Detect which cell encompasses the target text, then output its [X, Y] center coordinate. 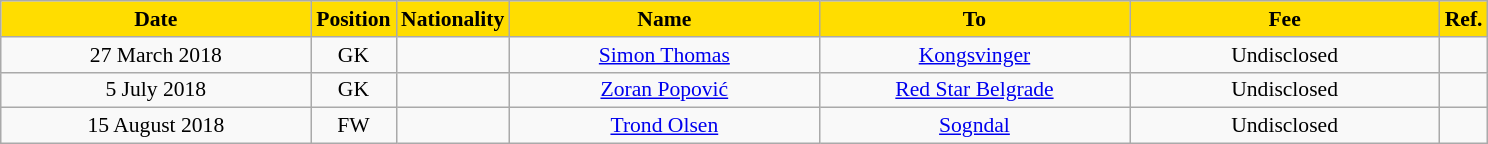
Red Star Belgrade [974, 90]
Date [156, 19]
Nationality [452, 19]
Fee [1285, 19]
27 March 2018 [156, 55]
Trond Olsen [664, 126]
Kongsvinger [974, 55]
Zoran Popović [664, 90]
Sogndal [974, 126]
Position [354, 19]
Simon Thomas [664, 55]
Ref. [1464, 19]
5 July 2018 [156, 90]
To [974, 19]
FW [354, 126]
15 August 2018 [156, 126]
Name [664, 19]
